Return (X, Y) of the center of cell containing provided text 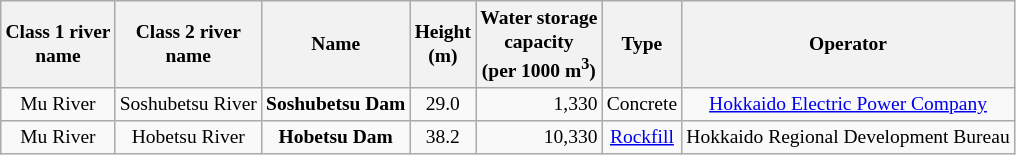
Water storagecapacity(per 1000 m3) (539, 44)
1,330 (539, 104)
Type (642, 44)
38.2 (443, 136)
Class 1 rivername (58, 44)
Soshubetsu River (188, 104)
Height(m) (443, 44)
Rockfill (642, 136)
Operator (848, 44)
Class 2 rivername (188, 44)
Hobetsu River (188, 136)
Hobetsu Dam (336, 136)
Name (336, 44)
Soshubetsu Dam (336, 104)
Hokkaido Regional Development Bureau (848, 136)
Hokkaido Electric Power Company (848, 104)
Concrete (642, 104)
29.0 (443, 104)
10,330 (539, 136)
